For the text-containing cell, return its midpoint in [x, y] coordinate format. 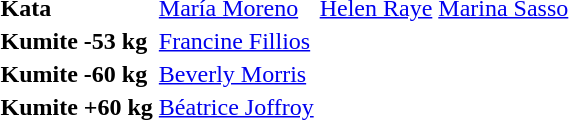
Francine Fillios [236, 41]
Beverly Morris [236, 74]
